Output the [X, Y] coordinate of the center of the cell containing the given text.  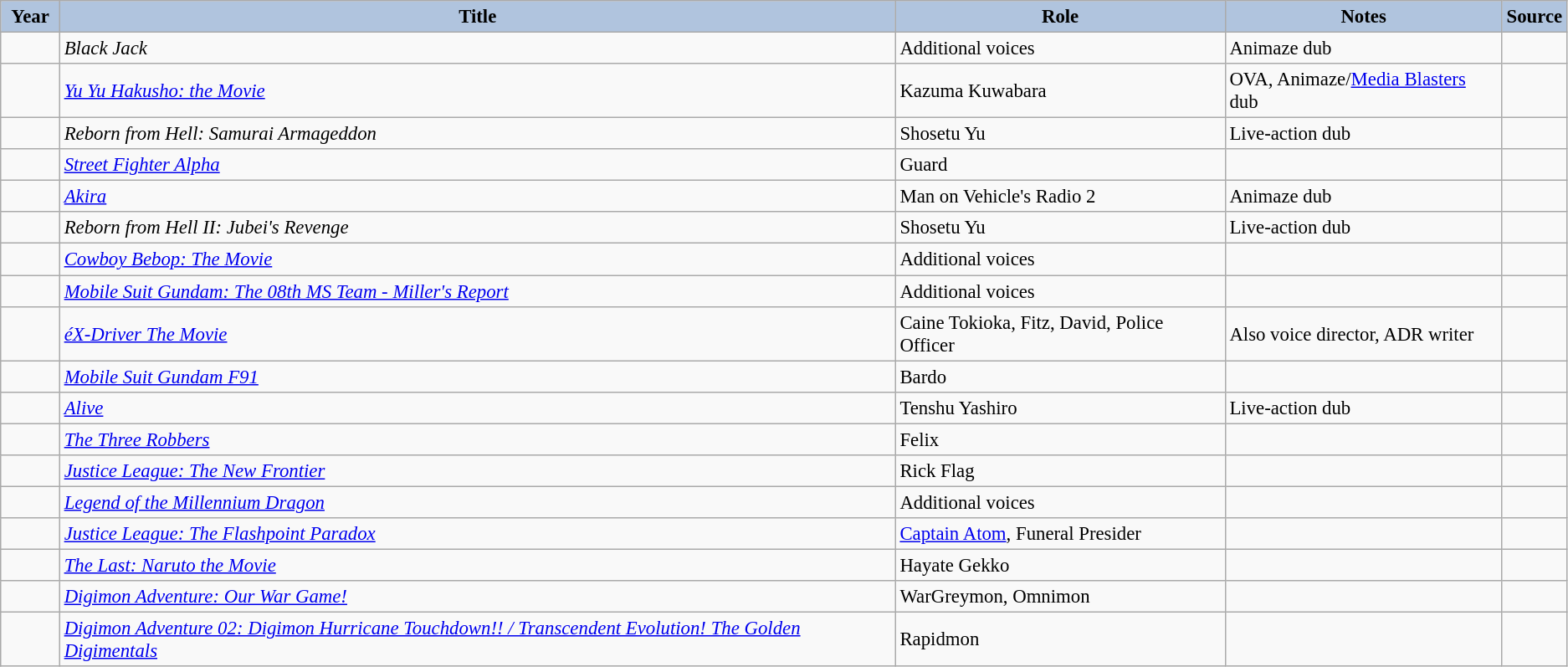
Reborn from Hell: Samurai Armageddon [477, 134]
Cowboy Bebop: The Movie [477, 259]
Justice League: The New Frontier [477, 471]
WarGreymon, Omnimon [1060, 597]
Reborn from Hell II: Jubei's Revenge [477, 228]
Street Fighter Alpha [477, 165]
Captain Atom, Funeral Presider [1060, 534]
Justice League: The Flashpoint Paradox [477, 534]
Year [30, 17]
Mobile Suit Gundam F91 [477, 377]
Source [1535, 17]
Legend of the Millennium Dragon [477, 502]
Kazuma Kuwabara [1060, 90]
Digimon Adventure: Our War Game! [477, 597]
Digimon Adventure 02: Digimon Hurricane Touchdown!! / Transcendent Evolution! The Golden Digimentals [477, 639]
Alive [477, 408]
Tenshu Yashiro [1060, 408]
Guard [1060, 165]
Mobile Suit Gundam: The 08th MS Team - Miller's Report [477, 291]
Akira [477, 197]
Rapidmon [1060, 639]
The Three Robbers [477, 439]
Role [1060, 17]
Also voice director, ADR writer [1364, 333]
Hayate Gekko [1060, 565]
Bardo [1060, 377]
Man on Vehicle's Radio 2 [1060, 197]
éX-Driver The Movie [477, 333]
Felix [1060, 439]
Title [477, 17]
Black Jack [477, 49]
The Last: Naruto the Movie [477, 565]
Notes [1364, 17]
OVA, Animaze/Media Blasters dub [1364, 90]
Rick Flag [1060, 471]
Yu Yu Hakusho: the Movie [477, 90]
Caine Tokioka, Fitz, David, Police Officer [1060, 333]
